Pinpoint the cell where the given text exists, returning its [x, y] midpoint coordinate. 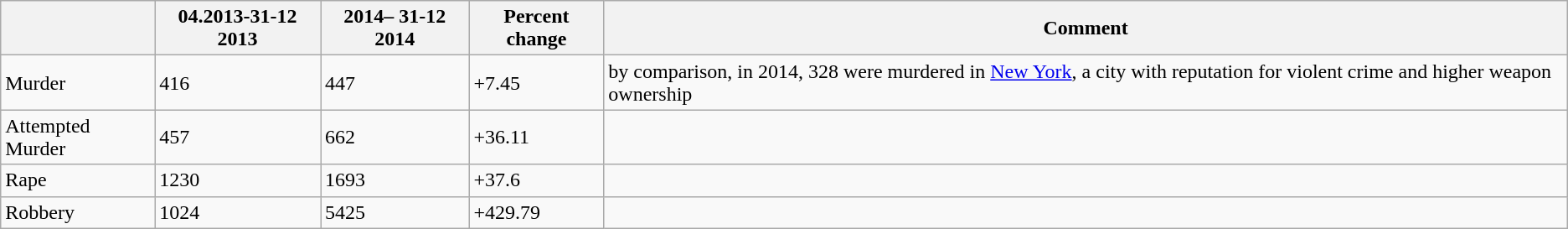
by comparison, in 2014, 328 were murdered in New York, a city with reputation for violent crime and higher weapon ownership [1086, 82]
04.2013-31-12 2013 [238, 29]
+429.79 [536, 212]
416 [238, 82]
+7.45 [536, 82]
Attempted Murder [78, 138]
Rape [78, 180]
1230 [238, 180]
Robbery [78, 212]
1024 [238, 212]
662 [395, 138]
Comment [1086, 29]
+37.6 [536, 180]
Percent change [536, 29]
447 [395, 82]
457 [238, 138]
1693 [395, 180]
Murder [78, 82]
5425 [395, 212]
+36.11 [536, 138]
2014– 31-12 2014 [395, 29]
